Search for the cell housing the specified text and yield its [x, y] center coordinate. 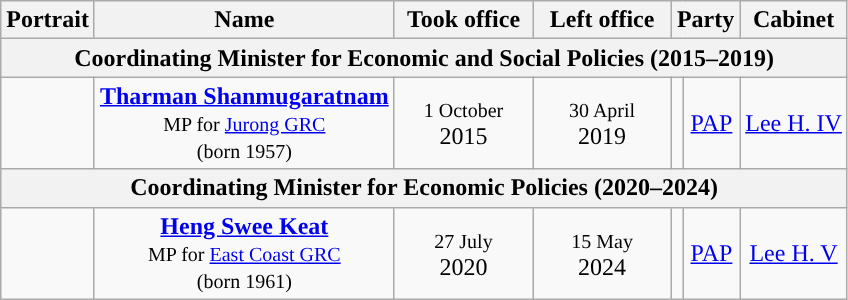
30 April2019 [602, 123]
1 October2015 [464, 123]
Tharman ShanmugaratnamMP for Jurong GRC(born 1957) [244, 123]
Name [244, 20]
Coordinating Minister for Economic and Social Policies (2015–2019) [424, 58]
Lee H. IV [794, 123]
Heng Swee KeatMP for East Coast GRC(born 1961) [244, 253]
27 July2020 [464, 253]
Portrait [48, 20]
Party [705, 20]
Lee H. V [794, 253]
Left office [602, 20]
Cabinet [794, 20]
Took office [464, 20]
Coordinating Minister for Economic Policies (2020–2024) [424, 188]
15 May2024 [602, 253]
